Detect which cell encompasses the target text, then output its [X, Y] center coordinate. 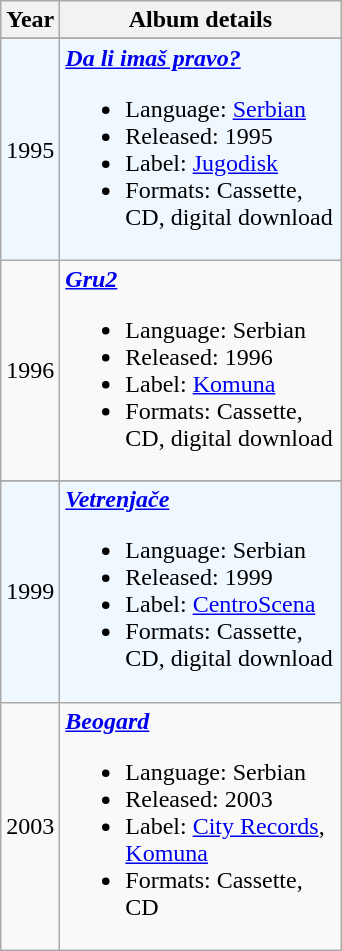
2003 [30, 826]
BeogardLanguage: SerbianReleased: 2003Label: City Records, KomunaFormats: Cassette, CD [200, 826]
1996 [30, 370]
VetrenjačeLanguage: SerbianReleased: 1999Label: CentroScenaFormats: Cassette, CD, digital download [200, 592]
Gru2Language: SerbianReleased: 1996Label: KomunaFormats: Cassette, CD, digital download [200, 370]
Da li imaš pravo?Language: SerbianReleased: 1995Label: JugodiskFormats: Cassette, CD, digital download [200, 150]
1995 [30, 150]
1999 [30, 592]
Album details [200, 20]
Year [30, 20]
